Output the (x, y) coordinate of the center of the cell containing the given text.  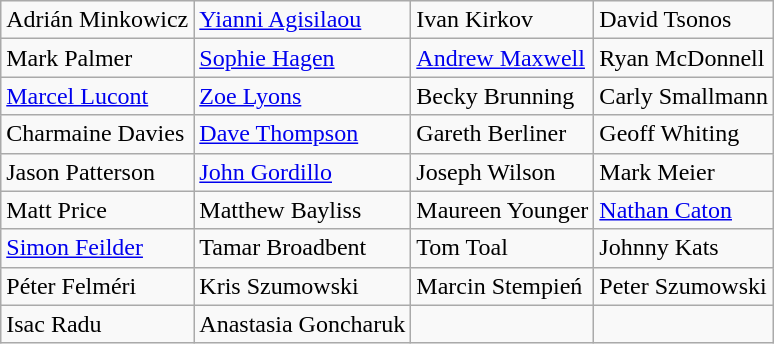
Jason Patterson (98, 172)
Matthew Bayliss (302, 210)
Anastasia Goncharuk (302, 324)
Tom Toal (502, 248)
Nathan Caton (684, 210)
Carly Smallmann (684, 96)
Ryan McDonnell (684, 58)
Maureen Younger (502, 210)
Andrew Maxwell (502, 58)
Sophie Hagen (302, 58)
Johnny Kats (684, 248)
Matt Price (98, 210)
Geoff Whiting (684, 134)
Mark Palmer (98, 58)
David Tsonos (684, 20)
Dave Thompson (302, 134)
Tamar Broadbent (302, 248)
Ivan Kirkov (502, 20)
Marcin Stempień (502, 286)
Charmaine Davies (98, 134)
Simon Feilder (98, 248)
Adrián Minkowicz (98, 20)
Yianni Agisilaou (302, 20)
Becky Brunning (502, 96)
Joseph Wilson (502, 172)
Kris Szumowski (302, 286)
Zoe Lyons (302, 96)
John Gordillo (302, 172)
Mark Meier (684, 172)
Peter Szumowski (684, 286)
Gareth Berliner (502, 134)
Marcel Lucont (98, 96)
Isac Radu (98, 324)
Péter Felméri (98, 286)
